Detect which cell encompasses the target text, then output its (X, Y) center coordinate. 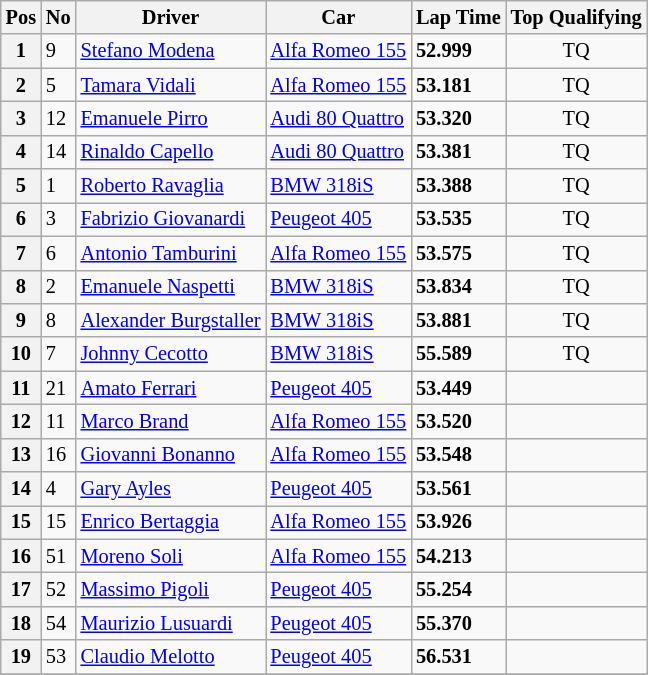
Moreno Soli (171, 556)
55.254 (458, 589)
Car (339, 17)
52.999 (458, 51)
Emanuele Naspetti (171, 287)
Stefano Modena (171, 51)
53.381 (458, 152)
53.181 (458, 85)
Emanuele Pirro (171, 118)
53.520 (458, 421)
21 (58, 388)
Driver (171, 17)
53.575 (458, 253)
53.535 (458, 219)
53.320 (458, 118)
Marco Brand (171, 421)
Claudio Melotto (171, 657)
Enrico Bertaggia (171, 522)
55.370 (458, 623)
55.589 (458, 354)
51 (58, 556)
53.388 (458, 186)
Tamara Vidali (171, 85)
53.834 (458, 287)
17 (21, 589)
53 (58, 657)
Pos (21, 17)
Amato Ferrari (171, 388)
54.213 (458, 556)
19 (21, 657)
13 (21, 455)
53.561 (458, 489)
53.449 (458, 388)
10 (21, 354)
18 (21, 623)
52 (58, 589)
53.548 (458, 455)
56.531 (458, 657)
53.926 (458, 522)
Giovanni Bonanno (171, 455)
Gary Ayles (171, 489)
Rinaldo Capello (171, 152)
No (58, 17)
Alexander Burgstaller (171, 320)
53.881 (458, 320)
Antonio Tamburini (171, 253)
Lap Time (458, 17)
Top Qualifying (576, 17)
Roberto Ravaglia (171, 186)
Maurizio Lusuardi (171, 623)
Johnny Cecotto (171, 354)
54 (58, 623)
Massimo Pigoli (171, 589)
Fabrizio Giovanardi (171, 219)
